Extract the (X, Y) coordinate from the center of the cell holding the provided text.  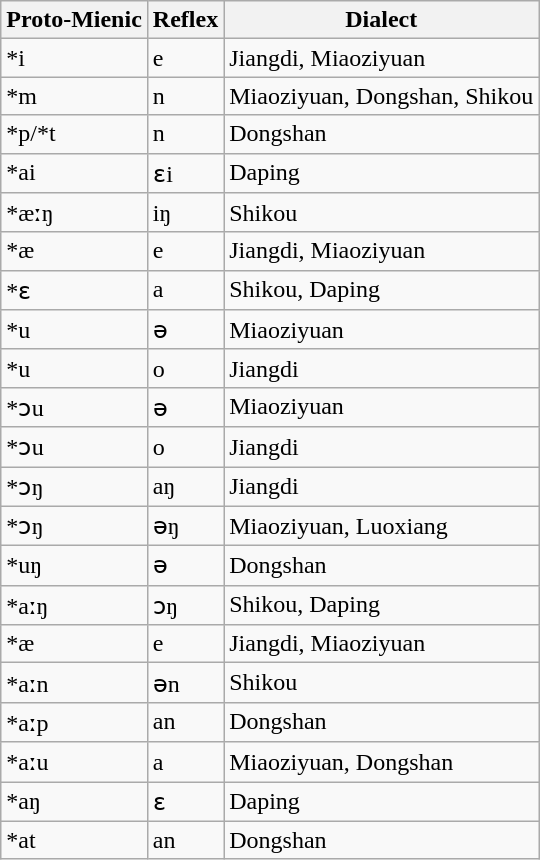
*uŋ (74, 566)
*aːu (74, 762)
*m (74, 96)
*aːp (74, 722)
*at (74, 840)
iŋ (185, 213)
ɔŋ (185, 605)
*aːŋ (74, 605)
*ai (74, 173)
ən (185, 683)
Miaoziyuan, Luoxiang (382, 526)
*æːŋ (74, 213)
Dialect (382, 20)
*p/*t (74, 134)
*ɛ (74, 290)
ɛ (185, 802)
*i (74, 58)
*aːn (74, 683)
Miaoziyuan, Dongshan (382, 762)
*aŋ (74, 802)
Proto-Mienic (74, 20)
ɛi (185, 173)
Reflex (185, 20)
aŋ (185, 486)
Miaoziyuan, Dongshan, Shikou (382, 96)
əŋ (185, 526)
